Return (x, y) of the center of cell containing provided text 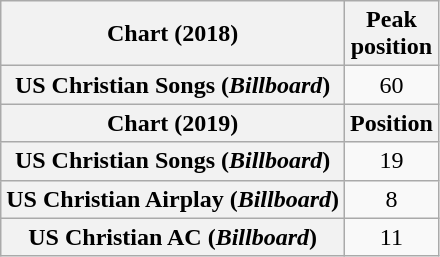
Position (392, 123)
11 (392, 237)
Chart (2019) (173, 123)
Chart (2018) (173, 34)
US Christian AC (Billboard) (173, 237)
19 (392, 161)
US Christian Airplay (Billboard) (173, 199)
8 (392, 199)
60 (392, 85)
Peakposition (392, 34)
